Output the [x, y] coordinate of the center of the cell containing the given text.  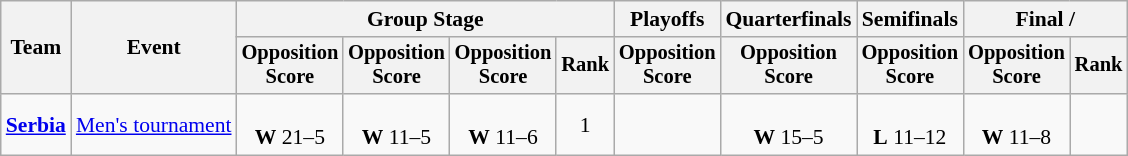
Playoffs [668, 19]
Semifinals [910, 19]
W 11–8 [1016, 124]
Quarterfinals [789, 19]
L 11–12 [910, 124]
Group Stage [426, 19]
Event [154, 48]
Serbia [36, 124]
Team [36, 48]
1 [585, 124]
W 11–5 [396, 124]
W 21–5 [290, 124]
W 11–6 [504, 124]
W 15–5 [789, 124]
Final / [1045, 19]
Men's tournament [154, 124]
